From the cell containing the given text, extract its center point as [x, y] coordinate. 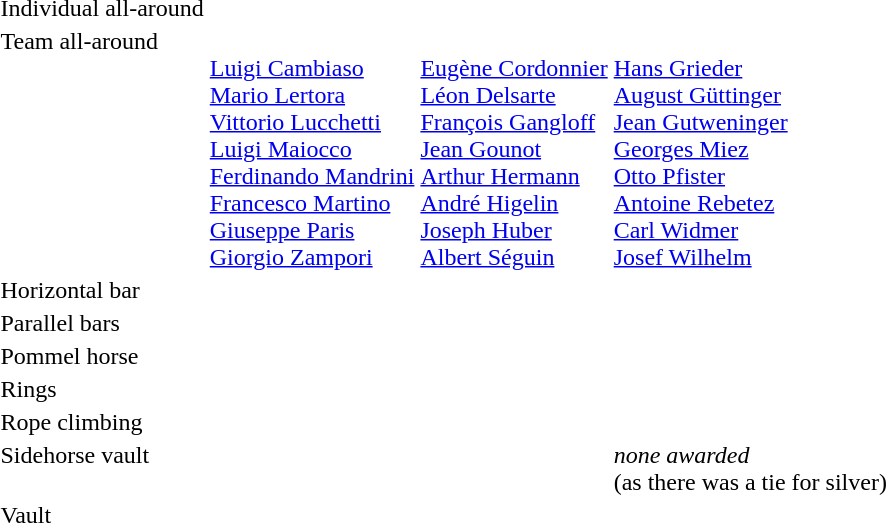
Luigi CambiasoMario LertoraVittorio LucchettiLuigi MaioccoFerdinando MandriniFrancesco MartinoGiuseppe ParisGiorgio Zampori [312, 149]
Eugène CordonnierLéon DelsarteFrançois GangloffJean GounotArthur HermannAndré HigelinJoseph HuberAlbert Séguin [514, 149]
